Determine the (x, y) coordinate at the center of the cell enclosing the given text.  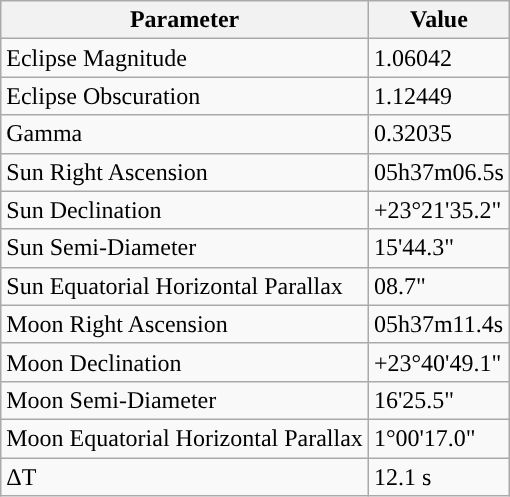
+23°21'35.2" (438, 210)
Eclipse Magnitude (185, 58)
+23°40'49.1" (438, 362)
05h37m06.5s (438, 172)
1°00'17.0" (438, 438)
Moon Declination (185, 362)
ΔT (185, 477)
Sun Semi-Diameter (185, 248)
0.32035 (438, 134)
Sun Right Ascension (185, 172)
15'44.3" (438, 248)
Moon Semi-Diameter (185, 400)
Eclipse Obscuration (185, 96)
1.06042 (438, 58)
16'25.5" (438, 400)
Value (438, 20)
Gamma (185, 134)
05h37m11.4s (438, 324)
Sun Declination (185, 210)
08.7" (438, 286)
Parameter (185, 20)
Sun Equatorial Horizontal Parallax (185, 286)
12.1 s (438, 477)
Moon Equatorial Horizontal Parallax (185, 438)
Moon Right Ascension (185, 324)
1.12449 (438, 96)
